Capture the cell that displays the provided text and extract its [x, y] central coordinate. 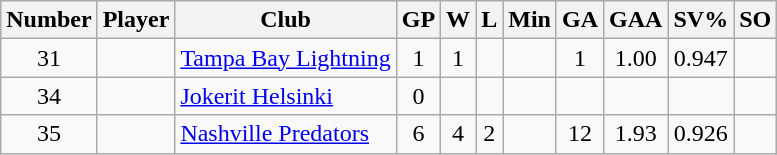
Min [530, 20]
4 [458, 134]
Club [286, 20]
Jokerit Helsinki [286, 96]
W [458, 20]
34 [49, 96]
0 [418, 96]
GP [418, 20]
Player [136, 20]
1.93 [636, 134]
Number [49, 20]
0.947 [701, 58]
GA [580, 20]
GAA [636, 20]
Tampa Bay Lightning [286, 58]
1.00 [636, 58]
35 [49, 134]
2 [490, 134]
SO [756, 20]
SV% [701, 20]
Nashville Predators [286, 134]
L [490, 20]
6 [418, 134]
12 [580, 134]
0.926 [701, 134]
31 [49, 58]
